Extract the (X, Y) coordinate from the center of the cell holding the provided text.  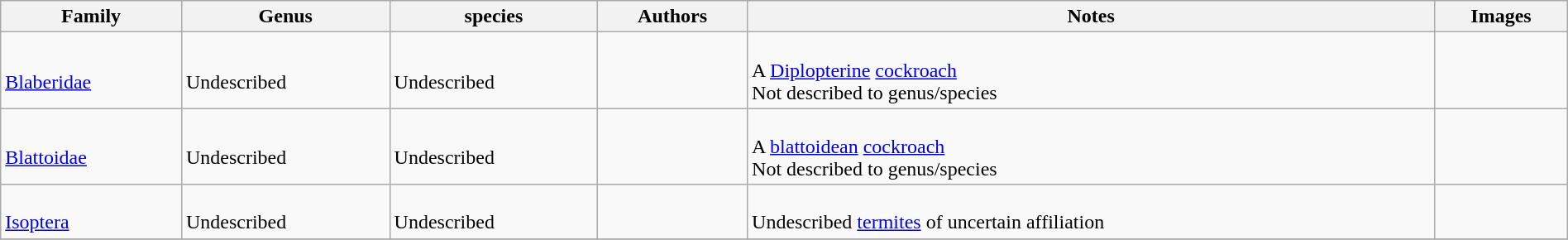
A Diplopterine cockroach Not described to genus/species (1092, 70)
Blaberidae (91, 70)
Undescribed termites of uncertain affiliation (1092, 212)
Isoptera (91, 212)
Images (1502, 17)
Authors (673, 17)
Notes (1092, 17)
A blattoidean cockroachNot described to genus/species (1092, 146)
Blattoidae (91, 146)
species (494, 17)
Family (91, 17)
Genus (285, 17)
